Locate the cell with the specified text and output its (x, y) center coordinate. 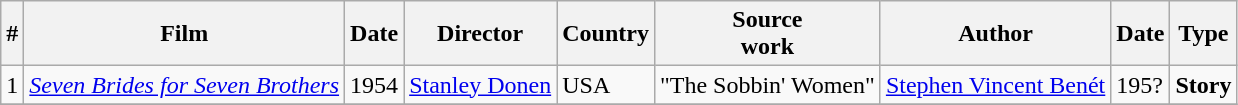
Director (480, 34)
"The Sobbin' Women" (767, 85)
# (12, 34)
Stanley Donen (480, 85)
1954 (374, 85)
Author (995, 34)
195? (1140, 85)
Seven Brides for Seven Brothers (184, 85)
Sourcework (767, 34)
Stephen Vincent Benét (995, 85)
Type (1204, 34)
1 (12, 85)
Film (184, 34)
Country (606, 34)
Story (1204, 85)
USA (606, 85)
